Detect which cell encompasses the target text, then output its (x, y) center coordinate. 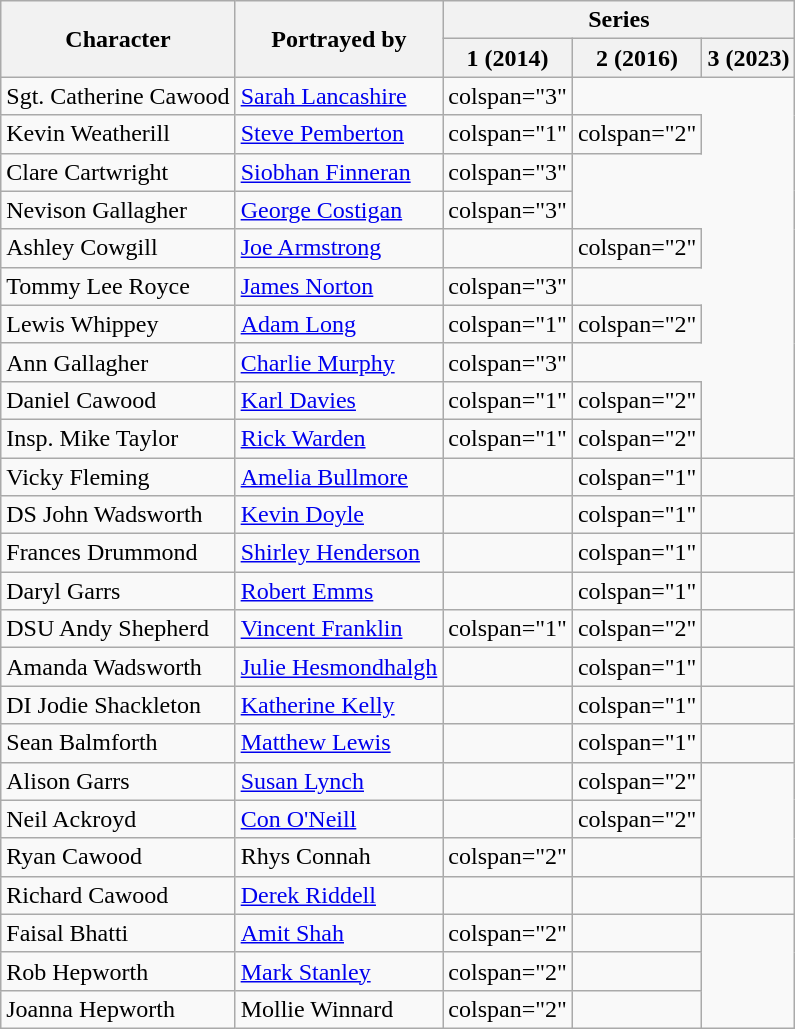
DSU Andy Shepherd (118, 629)
Vincent Franklin (339, 629)
Daryl Garrs (118, 591)
Rick Warden (339, 438)
1 (2014) (508, 58)
Lewis Whippey (118, 324)
2 (2016) (637, 58)
Shirley Henderson (339, 553)
DS John Wadsworth (118, 515)
DI Jodie Shackleton (118, 705)
Julie Hesmondhalgh (339, 667)
Rob Hepworth (118, 971)
Mark Stanley (339, 971)
Katherine Kelly (339, 705)
Richard Cawood (118, 895)
James Norton (339, 286)
Kevin Doyle (339, 515)
Sean Balmforth (118, 743)
George Costigan (339, 210)
Frances Drummond (118, 553)
Ann Gallagher (118, 362)
Adam Long (339, 324)
Amit Shah (339, 933)
Ryan Cawood (118, 857)
Alison Garrs (118, 781)
Clare Cartwright (118, 172)
Amelia Bullmore (339, 477)
Daniel Cawood (118, 400)
Susan Lynch (339, 781)
Tommy Lee Royce (118, 286)
Steve Pemberton (339, 134)
Derek Riddell (339, 895)
Joe Armstrong (339, 248)
Matthew Lewis (339, 743)
Robert Emms (339, 591)
Ashley Cowgill (118, 248)
3 (2023) (748, 58)
Joanna Hepworth (118, 1009)
Sarah Lancashire (339, 96)
Nevison Gallagher (118, 210)
Mollie Winnard (339, 1009)
Siobhan Finneran (339, 172)
Insp. Mike Taylor (118, 438)
Series (619, 20)
Vicky Fleming (118, 477)
Amanda Wadsworth (118, 667)
Charlie Murphy (339, 362)
Rhys Connah (339, 857)
Portrayed by (339, 39)
Karl Davies (339, 400)
Sgt. Catherine Cawood (118, 96)
Neil Ackroyd (118, 819)
Faisal Bhatti (118, 933)
Kevin Weatherill (118, 134)
Character (118, 39)
Con O'Neill (339, 819)
